Locate the cell with the specified text and output its [x, y] center coordinate. 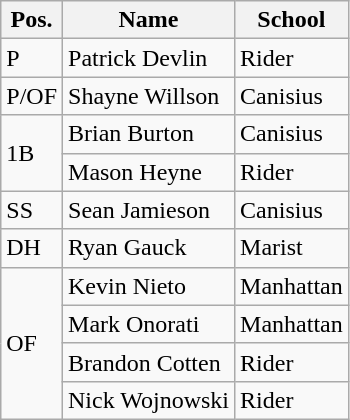
OF [32, 343]
Pos. [32, 20]
DH [32, 248]
Kevin Nieto [149, 286]
Nick Wojnowski [149, 400]
Marist [292, 248]
Brian Burton [149, 134]
School [292, 20]
SS [32, 210]
Brandon Cotten [149, 362]
P [32, 58]
1B [32, 153]
P/OF [32, 96]
Ryan Gauck [149, 248]
Patrick Devlin [149, 58]
Mark Onorati [149, 324]
Mason Heyne [149, 172]
Name [149, 20]
Sean Jamieson [149, 210]
Shayne Willson [149, 96]
